Pinpoint the cell where the given text exists, returning its (X, Y) midpoint coordinate. 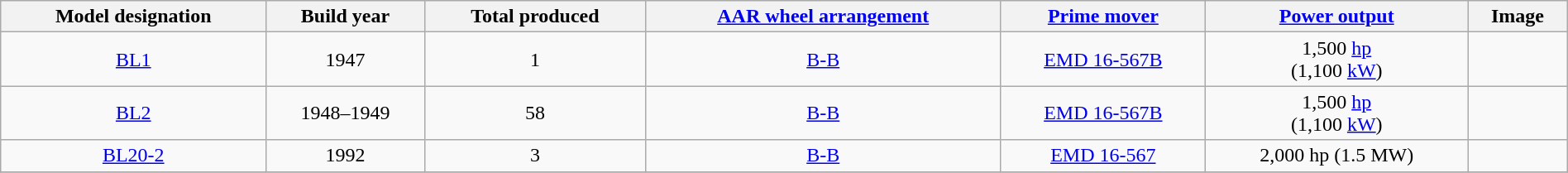
Model designation (134, 17)
3 (535, 156)
Image (1518, 17)
Prime mover (1103, 17)
AAR wheel arrangement (824, 17)
Power output (1336, 17)
BL20-2 (134, 156)
1947 (346, 60)
BL2 (134, 113)
EMD 16-567 (1103, 156)
Build year (346, 17)
BL1 (134, 60)
1992 (346, 156)
2,000 hp (1.5 MW) (1336, 156)
1948–1949 (346, 113)
58 (535, 113)
1 (535, 60)
Total produced (535, 17)
